Locate the cell with the specified text and output its (x, y) center coordinate. 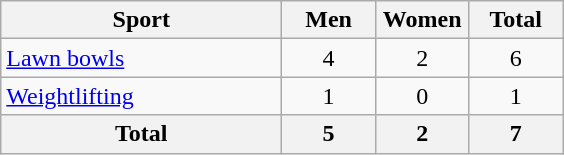
Men (329, 20)
Women (422, 20)
4 (329, 58)
Weightlifting (142, 96)
6 (516, 58)
Lawn bowls (142, 58)
7 (516, 134)
0 (422, 96)
Sport (142, 20)
5 (329, 134)
